Determine the [x, y] coordinate at the center of the cell enclosing the given text.  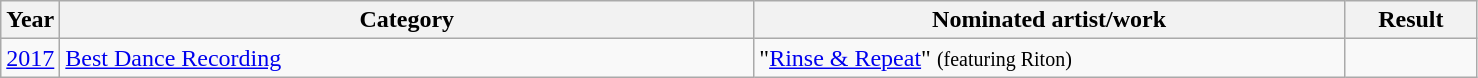
"Rinse & Repeat" (featuring Riton) [1050, 58]
Category [407, 20]
Nominated artist/work [1050, 20]
Result [1410, 20]
Year [30, 20]
2017 [30, 58]
Best Dance Recording [407, 58]
